Provide the [X, Y] coordinate of the cell's center where the given text is located.  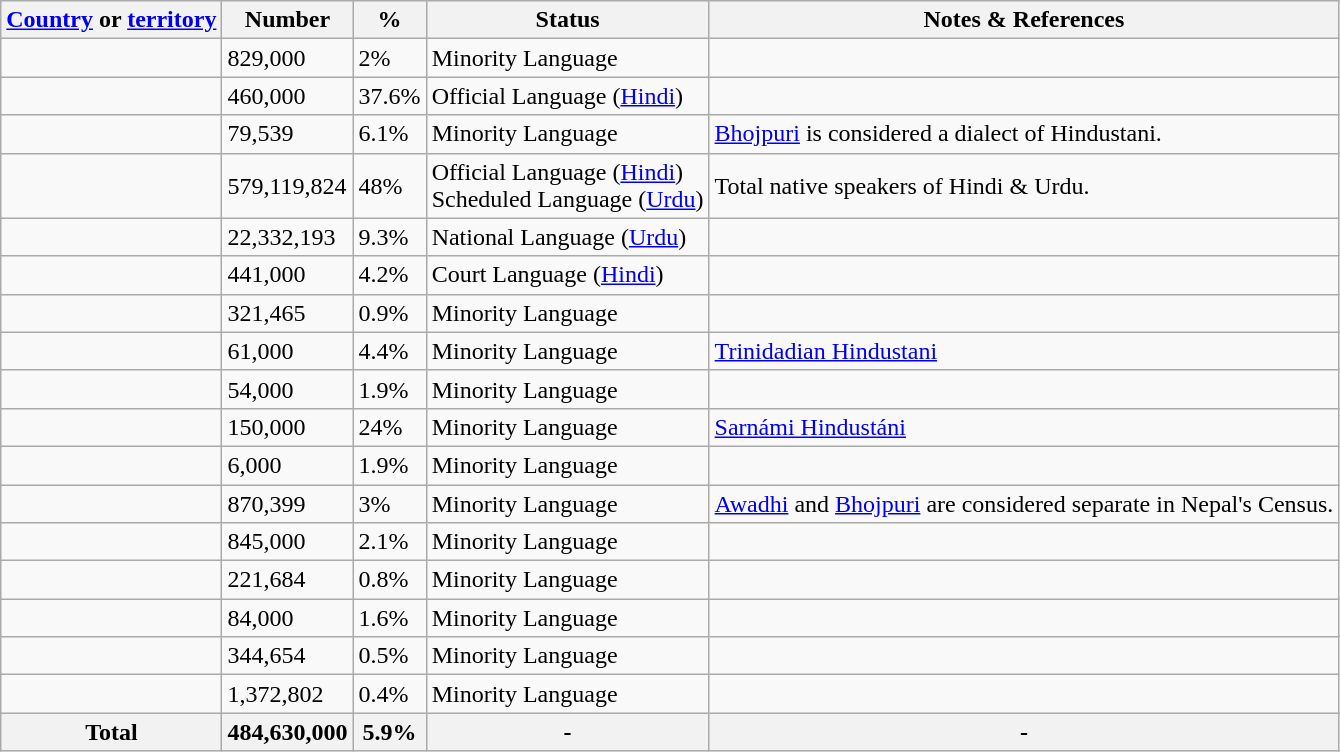
2% [390, 58]
79,539 [288, 134]
Official Language (Hindi) [568, 96]
0.5% [390, 656]
221,684 [288, 580]
84,000 [288, 618]
829,000 [288, 58]
321,465 [288, 313]
Notes & References [1024, 20]
Number [288, 20]
Awadhi and Bhojpuri are considered separate in Nepal's Census. [1024, 503]
0.8% [390, 580]
1,372,802 [288, 694]
Court Language (Hindi) [568, 275]
1.6% [390, 618]
61,000 [288, 351]
4.2% [390, 275]
Status [568, 20]
% [390, 20]
4.4% [390, 351]
Official Language (Hindi)Scheduled Language (Urdu) [568, 186]
Trinidadian Hindustani [1024, 351]
22,332,193 [288, 237]
3% [390, 503]
Bhojpuri is considered a dialect of Hindustani. [1024, 134]
150,000 [288, 427]
Total native speakers of Hindi & Urdu. [1024, 186]
0.4% [390, 694]
2.1% [390, 542]
Country or territory [112, 20]
9.3% [390, 237]
579,119,824 [288, 186]
6,000 [288, 465]
National Language (Urdu) [568, 237]
441,000 [288, 275]
Total [112, 732]
Sarnámi Hindustáni [1024, 427]
5.9% [390, 732]
54,000 [288, 389]
845,000 [288, 542]
870,399 [288, 503]
0.9% [390, 313]
344,654 [288, 656]
6.1% [390, 134]
48% [390, 186]
37.6% [390, 96]
484,630,000 [288, 732]
460,000 [288, 96]
24% [390, 427]
